Find where the given text appears and provide that cell's center as [x, y] coordinate. 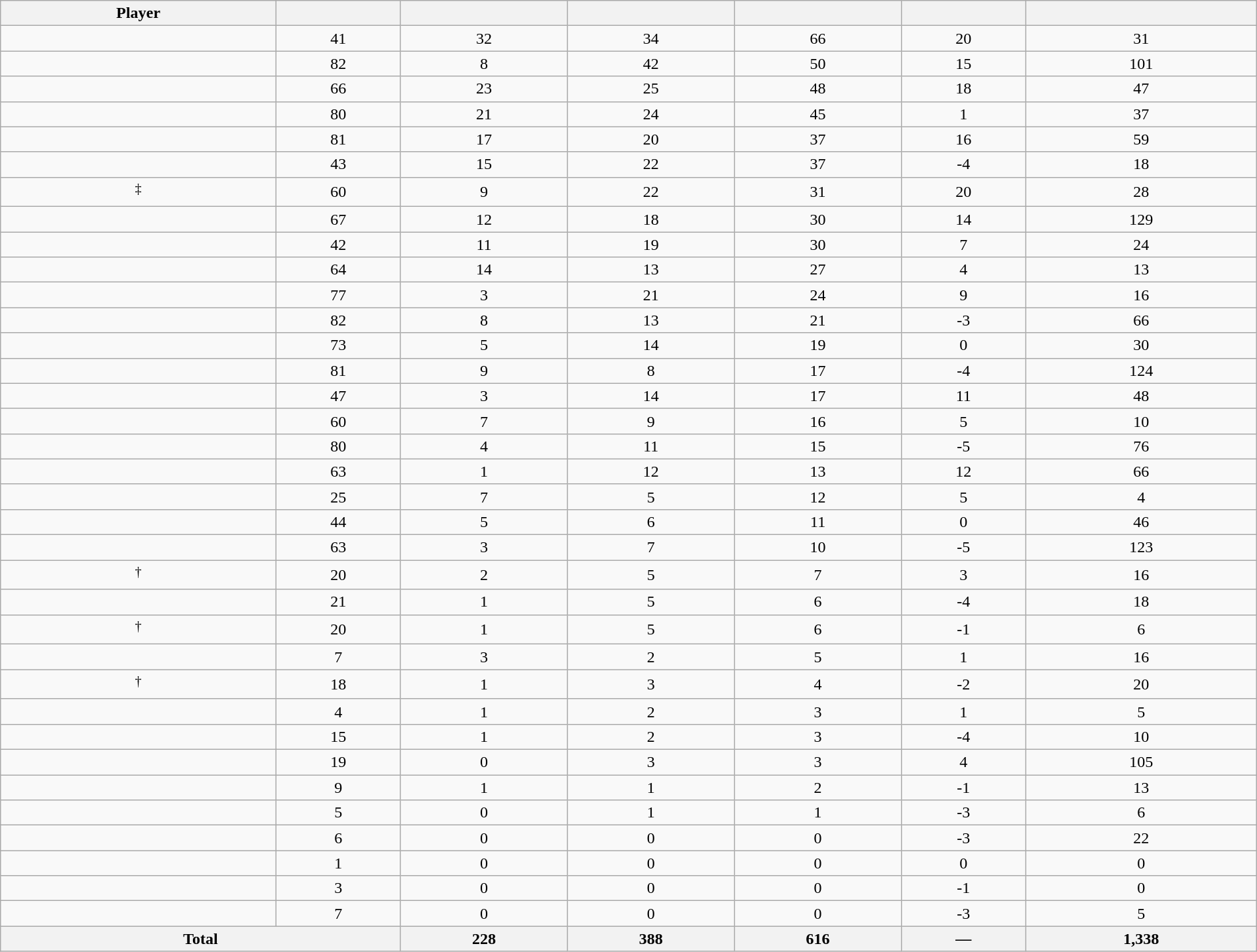
76 [1141, 446]
50 [818, 64]
101 [1141, 64]
124 [1141, 371]
1,338 [1141, 939]
44 [338, 522]
45 [818, 114]
— [963, 939]
43 [338, 164]
34 [651, 38]
23 [484, 89]
77 [338, 295]
-2 [963, 684]
Player [139, 13]
28 [1141, 192]
105 [1141, 762]
129 [1141, 219]
32 [484, 38]
27 [818, 270]
59 [1141, 139]
64 [338, 270]
616 [818, 939]
388 [651, 939]
46 [1141, 522]
123 [1141, 548]
41 [338, 38]
Total [200, 939]
228 [484, 939]
‡ [139, 192]
67 [338, 219]
73 [338, 345]
